Scan for the cell matching the given text and deliver its [x, y] coordinate at center. 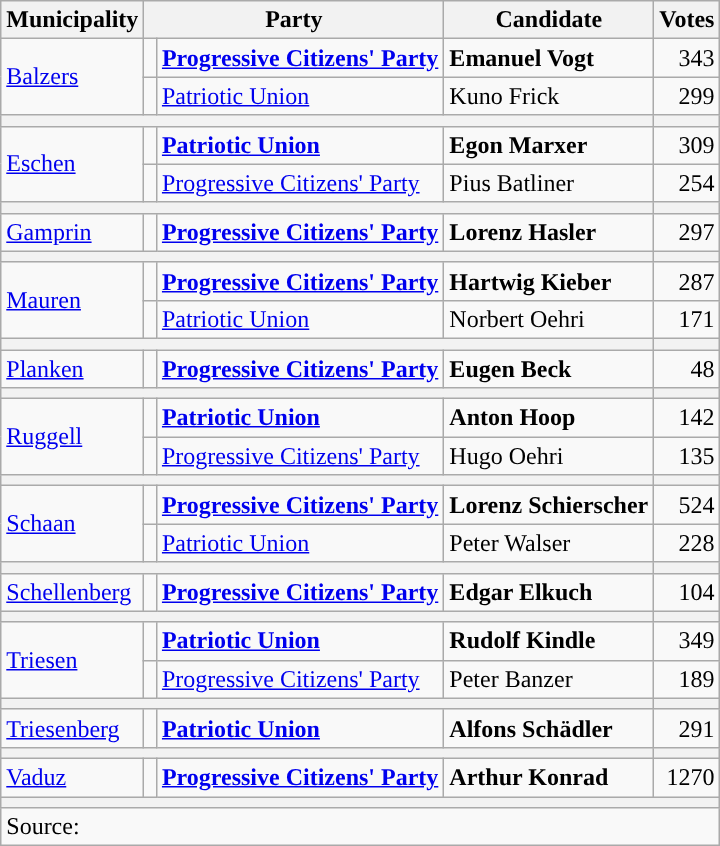
Kuno Frick [549, 96]
299 [687, 96]
1270 [687, 777]
Mauren [72, 300]
Schellenberg [72, 592]
Ruggell [72, 437]
Balzers [72, 77]
Emanuel Vogt [549, 58]
Lorenz Hasler [549, 232]
135 [687, 456]
Lorenz Schierscher [549, 505]
142 [687, 418]
Party [294, 20]
Planken [72, 369]
48 [687, 369]
297 [687, 232]
Peter Walser [549, 543]
Egon Marxer [549, 145]
Votes [687, 20]
291 [687, 728]
524 [687, 505]
228 [687, 543]
Edgar Elkuch [549, 592]
Vaduz [72, 777]
Norbert Oehri [549, 319]
Hugo Oehri [549, 456]
Anton Hoop [549, 418]
Eugen Beck [549, 369]
171 [687, 319]
254 [687, 183]
309 [687, 145]
Municipality [72, 20]
Alfons Schädler [549, 728]
Hartwig Kieber [549, 281]
Eschen [72, 164]
343 [687, 58]
Rudolf Kindle [549, 641]
104 [687, 592]
Arthur Konrad [549, 777]
349 [687, 641]
Pius Batliner [549, 183]
189 [687, 679]
287 [687, 281]
Gamprin [72, 232]
Triesenberg [72, 728]
Triesen [72, 660]
Peter Banzer [549, 679]
Schaan [72, 524]
Source: [360, 827]
Candidate [549, 20]
